Search for the cell housing the specified text and yield its (X, Y) center coordinate. 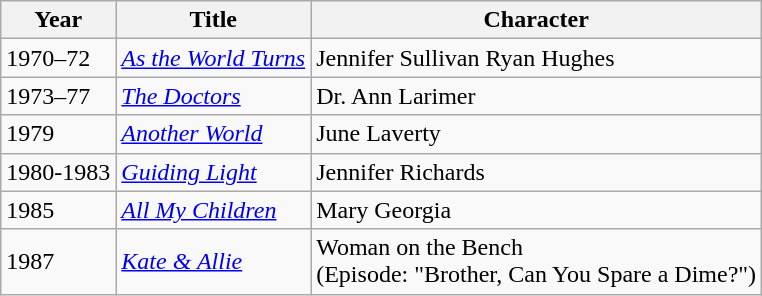
1980-1983 (58, 172)
1987 (58, 262)
As the World Turns (214, 58)
1973–77 (58, 96)
1979 (58, 134)
Woman on the Bench(Episode: "Brother, Can You Spare a Dime?") (536, 262)
Another World (214, 134)
Jennifer Richards (536, 172)
Kate & Allie (214, 262)
1970–72 (58, 58)
Guiding Light (214, 172)
Year (58, 20)
Dr. Ann Larimer (536, 96)
June Laverty (536, 134)
Title (214, 20)
Character (536, 20)
Jennifer Sullivan Ryan Hughes (536, 58)
The Doctors (214, 96)
All My Children (214, 210)
Mary Georgia (536, 210)
1985 (58, 210)
